Locate the cell with the specified text and output its (X, Y) center coordinate. 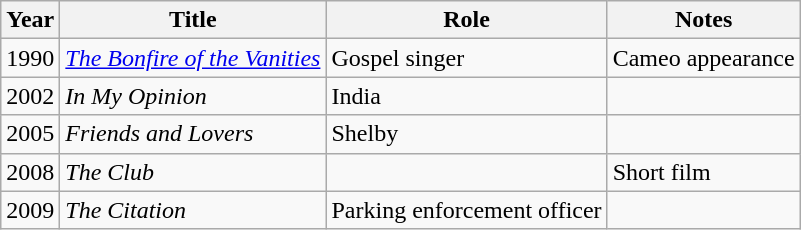
The Citation (193, 210)
Title (193, 20)
In My Opinion (193, 96)
2002 (30, 96)
Parking enforcement officer (466, 210)
1990 (30, 58)
Shelby (466, 134)
Notes (704, 20)
India (466, 96)
The Bonfire of the Vanities (193, 58)
2009 (30, 210)
2008 (30, 172)
2005 (30, 134)
Short film (704, 172)
Role (466, 20)
Gospel singer (466, 58)
Friends and Lovers (193, 134)
Cameo appearance (704, 58)
The Club (193, 172)
Year (30, 20)
